For the text-containing cell, return its midpoint in [x, y] coordinate format. 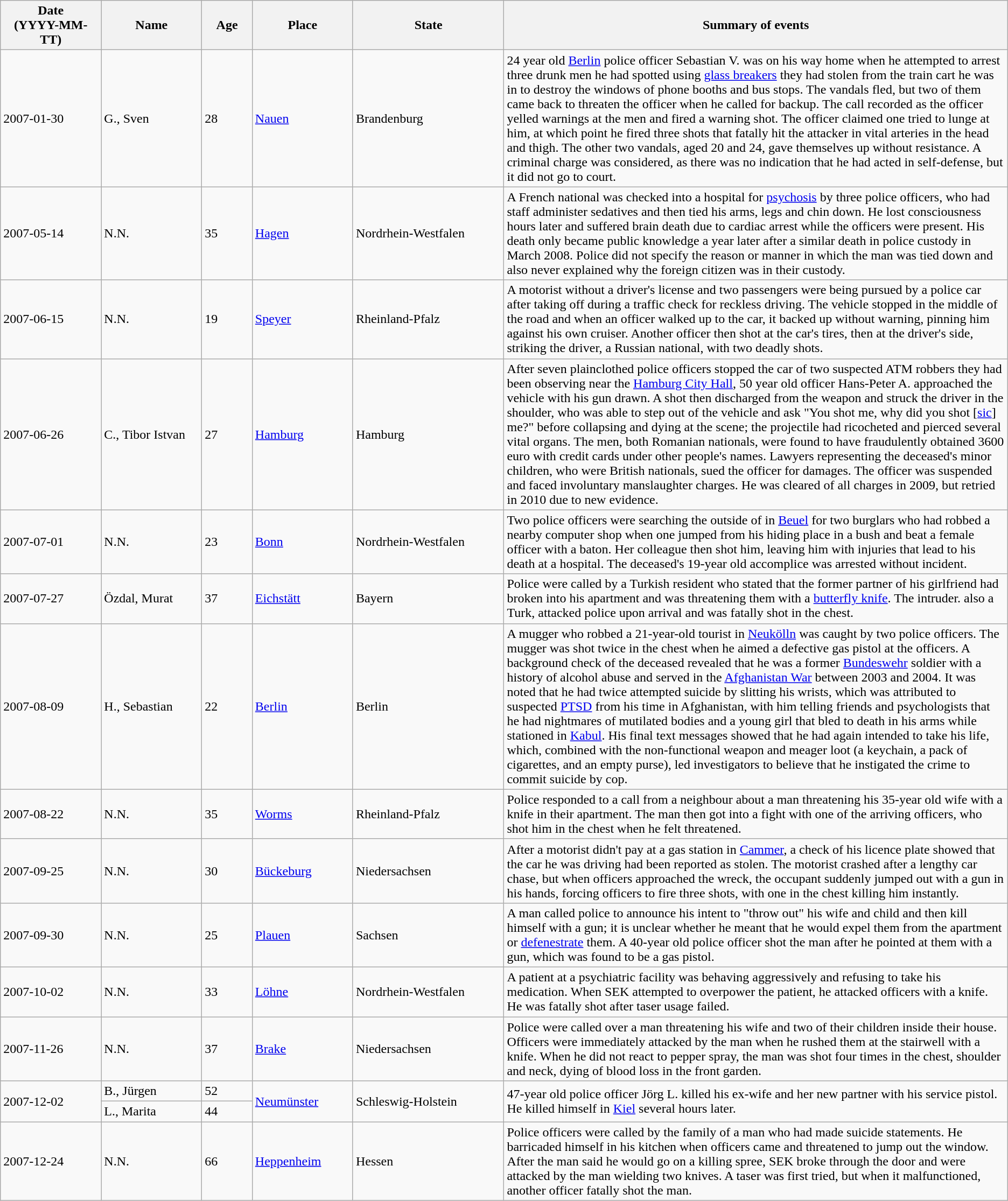
2007-09-25 [51, 871]
Age [227, 25]
Date(YYYY-MM-TT) [51, 25]
44 [227, 1112]
2007-01-30 [51, 118]
Bückeburg [303, 871]
Hagen [303, 234]
2007-05-14 [51, 234]
Hessen [429, 1161]
Summary of events [756, 25]
Bayern [429, 599]
Bonn [303, 542]
B., Jürgen [152, 1091]
Speyer [303, 319]
C., Tibor Istvan [152, 434]
G., Sven [152, 118]
Nauen [303, 118]
25 [227, 935]
2007-10-02 [51, 992]
30 [227, 871]
Brandenburg [429, 118]
2007-11-26 [51, 1049]
Place [303, 25]
28 [227, 118]
Neumünster [303, 1101]
47-year old police officer Jörg L. killed his ex-wife and her new partner with his service pistol. He killed himself in Kiel several hours later. [756, 1101]
State [429, 25]
2007-08-09 [51, 706]
2007-12-24 [51, 1161]
23 [227, 542]
Sachsen [429, 935]
66 [227, 1161]
Özdal, Murat [152, 599]
2007-07-27 [51, 599]
2007-09-30 [51, 935]
22 [227, 706]
2007-06-15 [51, 319]
Plauen [303, 935]
L., Marita [152, 1112]
Löhne [303, 992]
Schleswig-Holstein [429, 1101]
2007-06-26 [51, 434]
19 [227, 319]
2007-08-22 [51, 814]
Brake [303, 1049]
Eichstätt [303, 599]
2007-07-01 [51, 542]
52 [227, 1091]
27 [227, 434]
2007-12-02 [51, 1101]
Name [152, 25]
33 [227, 992]
H., Sebastian [152, 706]
Worms [303, 814]
Heppenheim [303, 1161]
